For the text-containing cell, return its midpoint in (X, Y) coordinate format. 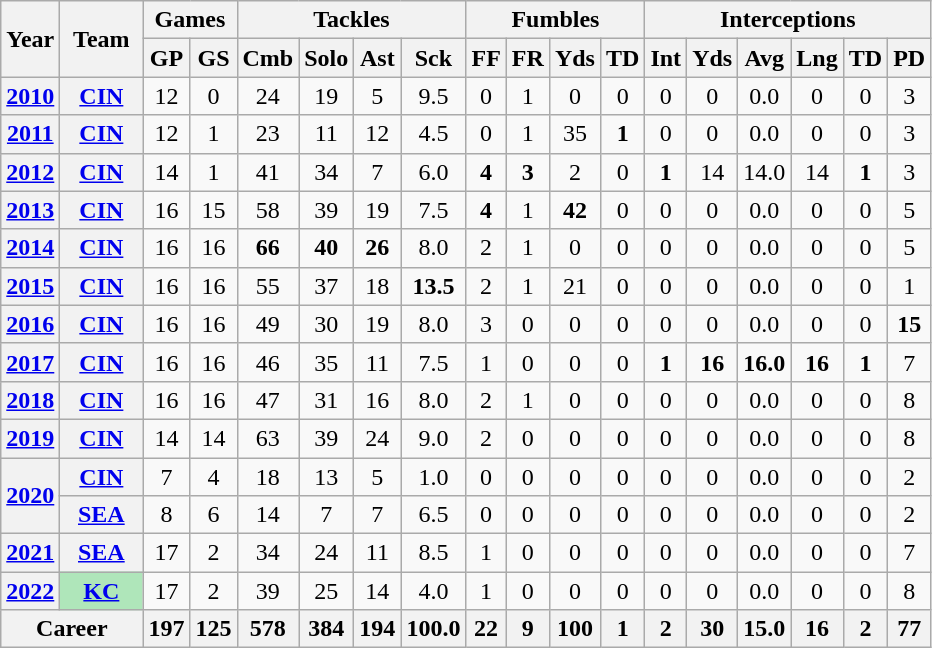
Lng (817, 58)
58 (268, 210)
2014 (30, 248)
100.0 (434, 629)
2021 (30, 553)
Career (72, 629)
47 (268, 400)
Ast (378, 58)
100 (574, 629)
2010 (30, 96)
13 (326, 477)
77 (910, 629)
42 (574, 210)
46 (268, 362)
13.5 (434, 286)
55 (268, 286)
197 (166, 629)
21 (574, 286)
2022 (30, 591)
8.5 (434, 553)
4.0 (434, 591)
40 (326, 248)
FF (486, 58)
194 (378, 629)
2017 (30, 362)
Avg (764, 58)
9 (528, 629)
2019 (30, 438)
Team (102, 39)
9.0 (434, 438)
6.5 (434, 515)
9.5 (434, 96)
26 (378, 248)
49 (268, 324)
23 (268, 134)
2020 (30, 496)
4.5 (434, 134)
6.0 (434, 172)
Interceptions (788, 20)
Cmb (268, 58)
2013 (30, 210)
6 (214, 515)
384 (326, 629)
2016 (30, 324)
37 (326, 286)
2018 (30, 400)
KC (102, 591)
31 (326, 400)
Int (666, 58)
Fumbles (556, 20)
25 (326, 591)
GS (214, 58)
41 (268, 172)
2011 (30, 134)
Solo (326, 58)
578 (268, 629)
1.0 (434, 477)
Sck (434, 58)
GP (166, 58)
Tackles (352, 20)
Games (190, 20)
16.0 (764, 362)
15.0 (764, 629)
66 (268, 248)
2012 (30, 172)
63 (268, 438)
FR (528, 58)
125 (214, 629)
PD (910, 58)
14.0 (764, 172)
2015 (30, 286)
Year (30, 39)
22 (486, 629)
